Pinpoint the cell where the given text exists, returning its [X, Y] midpoint coordinate. 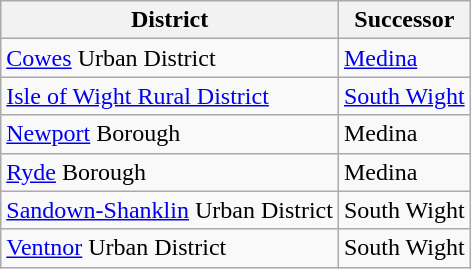
Newport Borough [170, 134]
Sandown-Shanklin Urban District [170, 210]
Cowes Urban District [170, 58]
Ryde Borough [170, 172]
Ventnor Urban District [170, 248]
Isle of Wight Rural District [170, 96]
Successor [404, 20]
District [170, 20]
